From the cell containing the given text, extract its center point as (X, Y) coordinate. 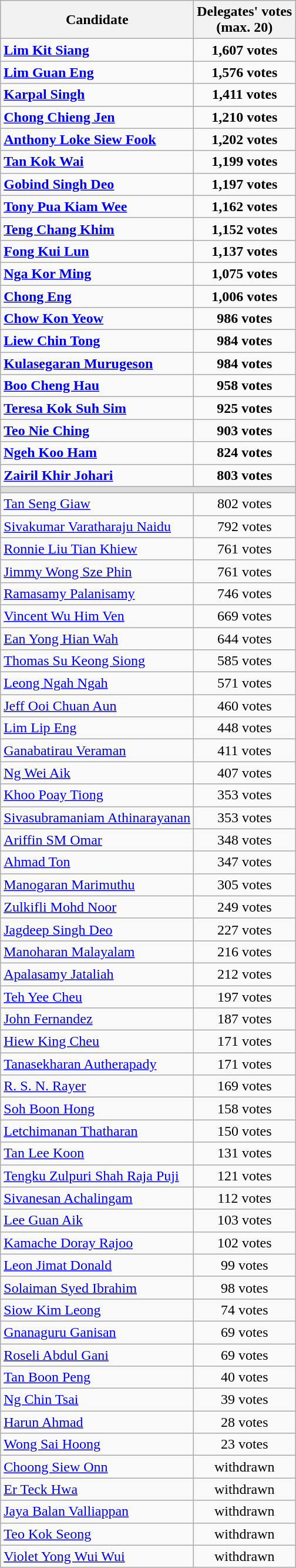
1,152 votes (244, 229)
Ng Wei Aik (97, 773)
Apalasamy Jataliah (97, 974)
Violet Yong Wui Wui (97, 1556)
249 votes (244, 907)
Leong Ngah Ngah (97, 683)
Er Teck Hwa (97, 1489)
Ramasamy Palanisamy (97, 593)
746 votes (244, 593)
Jimmy Wong Sze Phin (97, 571)
Lim Guan Eng (97, 72)
Siow Kim Leong (97, 1310)
Tengku Zulpuri Shah Raja Puji (97, 1176)
1,411 votes (244, 95)
28 votes (244, 1422)
Teo Nie Ching (97, 431)
103 votes (244, 1220)
792 votes (244, 526)
407 votes (244, 773)
958 votes (244, 386)
Lim Lip Eng (97, 728)
Tan Boon Peng (97, 1377)
Harun Ahmad (97, 1422)
Ariffin SM Omar (97, 840)
158 votes (244, 1109)
131 votes (244, 1153)
448 votes (244, 728)
585 votes (244, 661)
Sivanesan Achalingam (97, 1198)
74 votes (244, 1310)
986 votes (244, 319)
40 votes (244, 1377)
169 votes (244, 1086)
Tony Pua Kiam Wee (97, 206)
903 votes (244, 431)
Ean Yong Hian Wah (97, 638)
227 votes (244, 929)
Kamache Doray Rajoo (97, 1243)
John Fernandez (97, 1019)
Candidate (97, 20)
216 votes (244, 952)
Lee Guan Aik (97, 1220)
212 votes (244, 974)
Letchimanan Thatharan (97, 1131)
Ahmad Ton (97, 862)
Karpal Singh (97, 95)
Liew Chin Tong (97, 341)
Choong Siew Onn (97, 1467)
Tan Seng Giaw (97, 504)
Ngeh Koo Ham (97, 453)
Tanasekharan Autherapady (97, 1064)
98 votes (244, 1287)
Chow Kon Yeow (97, 319)
669 votes (244, 616)
1,199 votes (244, 162)
460 votes (244, 706)
925 votes (244, 408)
Thomas Su Keong Siong (97, 661)
Hiew King Cheu (97, 1042)
1,006 votes (244, 296)
305 votes (244, 885)
R. S. N. Rayer (97, 1086)
1,576 votes (244, 72)
1,075 votes (244, 273)
Teresa Kok Suh Sim (97, 408)
Manogaran Marimuthu (97, 885)
1,137 votes (244, 251)
Leon Jimat Donald (97, 1265)
Khoo Poay Tiong (97, 795)
Tan Lee Koon (97, 1153)
Jagdeep Singh Deo (97, 929)
Sivasubramaniam Athinarayanan (97, 818)
187 votes (244, 1019)
Ganabatirau Veraman (97, 750)
Ronnie Liu Tian Khiew (97, 549)
23 votes (244, 1444)
Ng Chin Tsai (97, 1400)
Anthony Loke Siew Fook (97, 139)
Teng Chang Khim (97, 229)
Roseli Abdul Gani (97, 1355)
112 votes (244, 1198)
Chong Eng (97, 296)
Vincent Wu Him Ven (97, 616)
Soh Boon Hong (97, 1109)
Wong Sai Hoong (97, 1444)
Teo Kok Seong (97, 1534)
197 votes (244, 997)
411 votes (244, 750)
824 votes (244, 453)
571 votes (244, 683)
150 votes (244, 1131)
Tan Kok Wai (97, 162)
1,202 votes (244, 139)
1,197 votes (244, 184)
Jeff Ooi Chuan Aun (97, 706)
39 votes (244, 1400)
644 votes (244, 638)
Sivakumar Varatharaju Naidu (97, 526)
348 votes (244, 840)
Teh Yee Cheu (97, 997)
Jaya Balan Valliappan (97, 1512)
1,210 votes (244, 117)
Zairil Khir Johari (97, 475)
99 votes (244, 1265)
803 votes (244, 475)
Solaiman Syed Ibrahim (97, 1287)
Gobind Singh Deo (97, 184)
1,607 votes (244, 50)
802 votes (244, 504)
Gnanaguru Ganisan (97, 1332)
Kulasegaran Murugeson (97, 363)
Chong Chieng Jen (97, 117)
Nga Kor Ming (97, 273)
121 votes (244, 1176)
Manoharan Malayalam (97, 952)
1,162 votes (244, 206)
102 votes (244, 1243)
Fong Kui Lun (97, 251)
Boo Cheng Hau (97, 386)
Zulkifli Mohd Noor (97, 907)
347 votes (244, 862)
Lim Kit Siang (97, 50)
Delegates' votes(max. 20) (244, 20)
